Search for the cell housing the specified text and yield its [x, y] center coordinate. 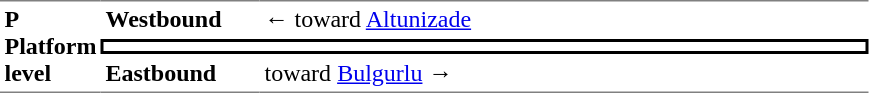
← toward Altunizade [564, 20]
Westbound [180, 20]
Eastbound [180, 74]
PPlatform level [50, 46]
toward Bulgurlu → [564, 74]
